Return [x, y] of the center of cell containing provided text 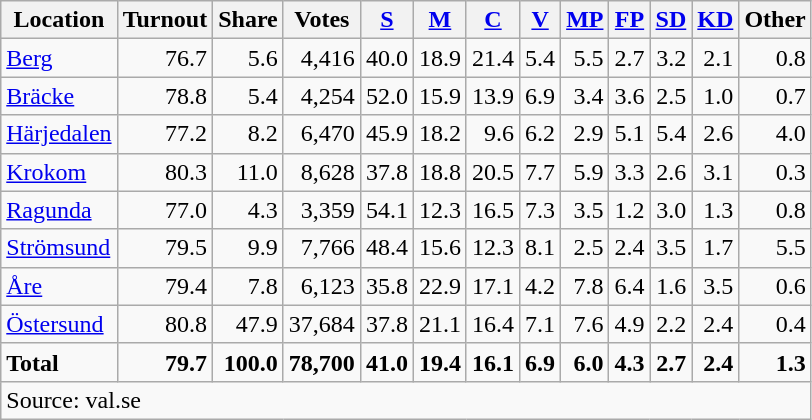
3.6 [630, 96]
35.8 [386, 286]
21.1 [440, 324]
4.0 [775, 134]
5.9 [585, 172]
3.4 [585, 96]
0.7 [775, 96]
77.0 [165, 210]
3.0 [671, 210]
45.9 [386, 134]
40.0 [386, 58]
4,254 [322, 96]
18.9 [440, 58]
SD [671, 20]
22.9 [440, 286]
8.1 [540, 248]
7.1 [540, 324]
80.8 [165, 324]
6.0 [585, 362]
S [386, 20]
KD [716, 20]
3.1 [716, 172]
Åre [59, 286]
Östersund [59, 324]
16.1 [492, 362]
Strömsund [59, 248]
100.0 [248, 362]
6.2 [540, 134]
MP [585, 20]
C [492, 20]
4.9 [630, 324]
0.3 [775, 172]
79.5 [165, 248]
2.2 [671, 324]
V [540, 20]
54.1 [386, 210]
1.6 [671, 286]
0.4 [775, 324]
Source: val.se [406, 400]
79.4 [165, 286]
17.1 [492, 286]
Location [59, 20]
7.3 [540, 210]
2.1 [716, 58]
5.6 [248, 58]
15.9 [440, 96]
4,416 [322, 58]
16.5 [492, 210]
6.4 [630, 286]
5.1 [630, 134]
15.6 [440, 248]
77.2 [165, 134]
Berg [59, 58]
3.3 [630, 172]
7,766 [322, 248]
21.4 [492, 58]
9.6 [492, 134]
47.9 [248, 324]
18.2 [440, 134]
Härjedalen [59, 134]
16.4 [492, 324]
4.2 [540, 286]
1.0 [716, 96]
9.9 [248, 248]
18.8 [440, 172]
11.0 [248, 172]
7.6 [585, 324]
Bräcke [59, 96]
37,684 [322, 324]
6,123 [322, 286]
2.9 [585, 134]
8.2 [248, 134]
FP [630, 20]
0.6 [775, 286]
41.0 [386, 362]
78.8 [165, 96]
48.4 [386, 248]
76.7 [165, 58]
Krokom [59, 172]
79.7 [165, 362]
1.7 [716, 248]
78,700 [322, 362]
M [440, 20]
20.5 [492, 172]
1.2 [630, 210]
Total [59, 362]
Turnout [165, 20]
6,470 [322, 134]
19.4 [440, 362]
3,359 [322, 210]
Votes [322, 20]
13.9 [492, 96]
3.2 [671, 58]
52.0 [386, 96]
Other [775, 20]
Share [248, 20]
80.3 [165, 172]
Ragunda [59, 210]
8,628 [322, 172]
7.7 [540, 172]
